Find where the given text appears and provide that cell's center as (X, Y) coordinate. 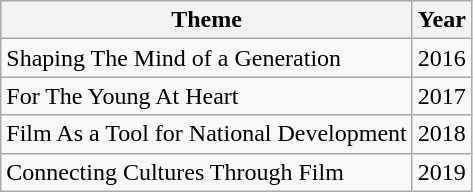
2016 (442, 58)
2019 (442, 172)
Connecting Cultures Through Film (207, 172)
Film As a Tool for National Development (207, 134)
Shaping The Mind of a Generation (207, 58)
2018 (442, 134)
Theme (207, 20)
For The Young At Heart (207, 96)
Year (442, 20)
2017 (442, 96)
